Identify which cell holds the provided text, then report its (x, y) central coordinate. 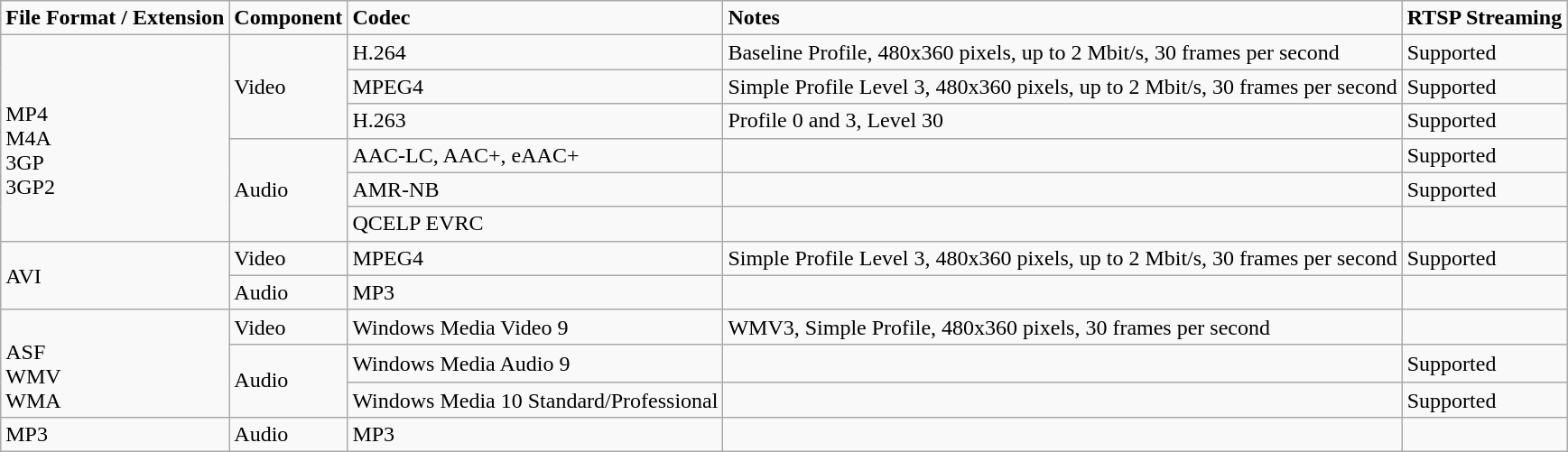
AMR-NB (535, 189)
Windows Media 10 Standard/Professional (535, 400)
AVI (116, 275)
ASFWMVWMA (116, 363)
MP4M4A3GP3GP2 (116, 138)
File Format / Extension (116, 18)
Windows Media Audio 9 (535, 363)
QCELP EVRC (535, 224)
Notes (1062, 18)
WMV3, Simple Profile, 480x360 pixels, 30 frames per second (1062, 327)
Component (289, 18)
Profile 0 and 3, Level 30 (1062, 121)
Codec (535, 18)
Baseline Profile, 480x360 pixels, up to 2 Mbit/s, 30 frames per second (1062, 52)
RTSP Streaming (1484, 18)
AAC-LC, AAC+, eAAC+ (535, 155)
H.263 (535, 121)
Windows Media Video 9 (535, 327)
H.264 (535, 52)
